Identify which cell holds the provided text, then report its [x, y] central coordinate. 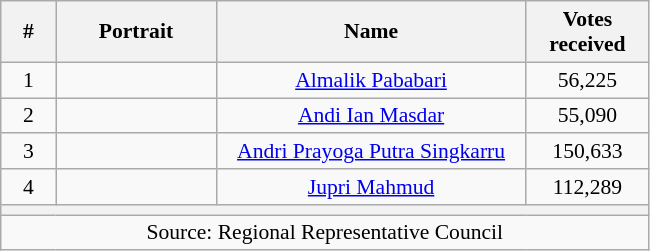
Almalik Pababari [371, 80]
2 [28, 116]
150,633 [588, 152]
# [28, 32]
4 [28, 187]
56,225 [588, 80]
55,090 [588, 116]
112,289 [588, 187]
Andi Ian Masdar [371, 116]
3 [28, 152]
Andri Prayoga Putra Singkarru [371, 152]
Source: Regional Representative Council [325, 233]
Portrait [136, 32]
Votes received [588, 32]
1 [28, 80]
Jupri Mahmud [371, 187]
Name [371, 32]
